For the text-containing cell, return its midpoint in [X, Y] coordinate format. 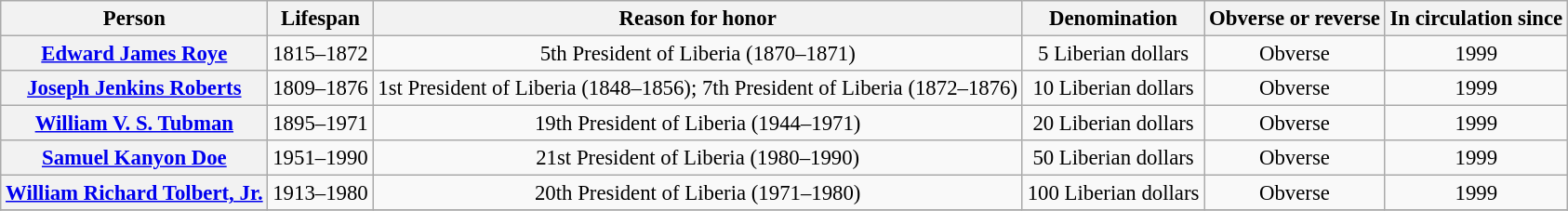
1913–1980 [320, 193]
100 Liberian dollars [1112, 193]
1809–1876 [320, 88]
Joseph Jenkins Roberts [134, 88]
In circulation since [1476, 19]
1951–1990 [320, 158]
Denomination [1112, 19]
Edward James Roye [134, 54]
Lifespan [320, 19]
1815–1872 [320, 54]
Samuel Kanyon Doe [134, 158]
50 Liberian dollars [1112, 158]
William Richard Tolbert, Jr. [134, 193]
Person [134, 19]
Reason for honor [698, 19]
19th President of Liberia (1944–1971) [698, 124]
1st President of Liberia (1848–1856); 7th President of Liberia (1872–1876) [698, 88]
Obverse or reverse [1295, 19]
1895–1971 [320, 124]
5 Liberian dollars [1112, 54]
5th President of Liberia (1870–1871) [698, 54]
21st President of Liberia (1980–1990) [698, 158]
20th President of Liberia (1971–1980) [698, 193]
20 Liberian dollars [1112, 124]
10 Liberian dollars [1112, 88]
William V. S. Tubman [134, 124]
